From the cell containing the given text, extract its center point as [x, y] coordinate. 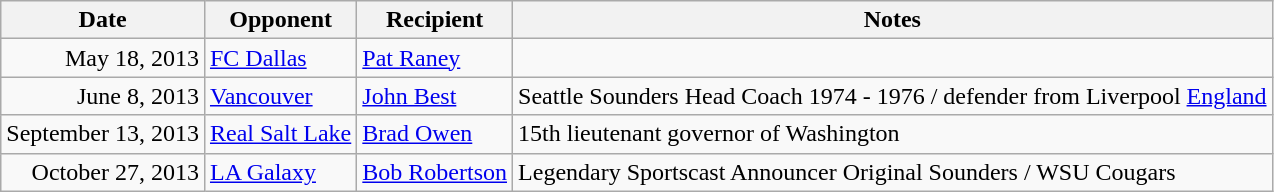
John Best [435, 96]
Real Salt Lake [280, 134]
Pat Raney [435, 58]
May 18, 2013 [103, 58]
October 27, 2013 [103, 172]
Seattle Sounders Head Coach 1974 - 1976 / defender from Liverpool England [893, 96]
Legendary Sportscast Announcer Original Sounders / WSU Cougars [893, 172]
Notes [893, 20]
September 13, 2013 [103, 134]
Recipient [435, 20]
15th lieutenant governor of Washington [893, 134]
FC Dallas [280, 58]
Opponent [280, 20]
LA Galaxy [280, 172]
Vancouver [280, 96]
Brad Owen [435, 134]
June 8, 2013 [103, 96]
Bob Robertson [435, 172]
Date [103, 20]
